Return the [x, y] coordinate for the center point of the cell that contains the specified text.  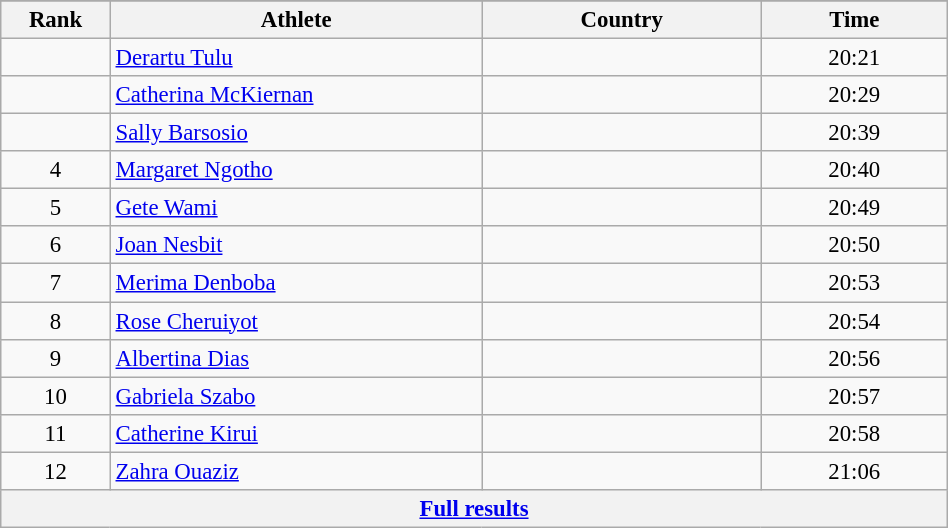
20:56 [854, 358]
20:58 [854, 433]
20:39 [854, 133]
20:57 [854, 396]
Derartu Tulu [296, 58]
10 [56, 396]
Joan Nesbit [296, 245]
Zahra Ouaziz [296, 471]
Catherina McKiernan [296, 95]
Athlete [296, 20]
7 [56, 283]
Merima Denboba [296, 283]
Margaret Ngotho [296, 170]
20:21 [854, 58]
20:40 [854, 170]
4 [56, 170]
6 [56, 245]
Gabriela Szabo [296, 396]
20:49 [854, 208]
Sally Barsosio [296, 133]
Country [622, 20]
9 [56, 358]
5 [56, 208]
20:54 [854, 321]
20:50 [854, 245]
Albertina Dias [296, 358]
11 [56, 433]
Time [854, 20]
Catherine Kirui [296, 433]
21:06 [854, 471]
20:29 [854, 95]
Full results [474, 509]
Rank [56, 20]
8 [56, 321]
20:53 [854, 283]
Rose Cheruiyot [296, 321]
Gete Wami [296, 208]
12 [56, 471]
